Capture the cell that displays the provided text and extract its [x, y] central coordinate. 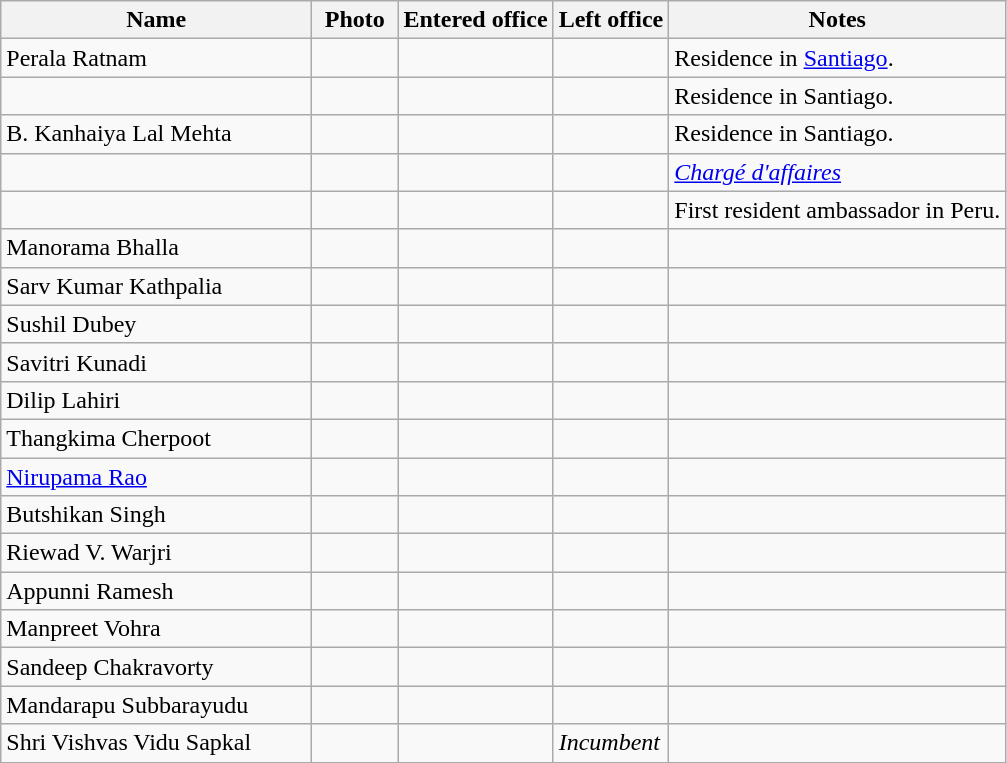
Nirupama Rao [156, 477]
Chargé d'affaires [838, 172]
First resident ambassador in Peru. [838, 210]
B. Kanhaiya Lal Mehta [156, 134]
Perala Ratnam [156, 58]
Manorama Bhalla [156, 248]
Appunni Ramesh [156, 591]
Entered office [476, 20]
Name [156, 20]
Notes [838, 20]
Sarv Kumar Kathpalia [156, 286]
Savitri Kunadi [156, 362]
Manpreet Vohra [156, 629]
Dilip Lahiri [156, 400]
Mandarapu Subbarayudu [156, 705]
Incumbent [611, 743]
Thangkima Cherpoot [156, 438]
Riewad V. Warjri [156, 553]
Sandeep Chakravorty [156, 667]
Shri Vishvas Vidu Sapkal [156, 743]
Photo [355, 20]
Sushil Dubey [156, 324]
Left office [611, 20]
Butshikan Singh [156, 515]
